For the text-containing cell, return its midpoint in (x, y) coordinate format. 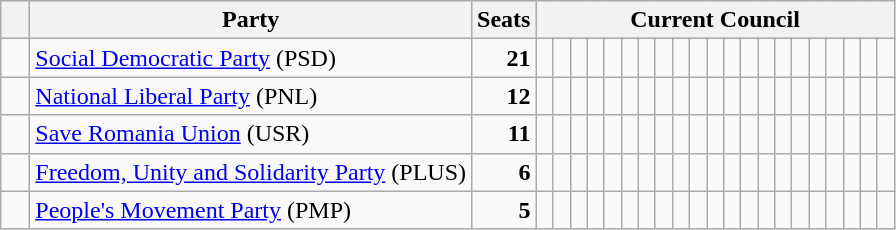
National Liberal Party (PNL) (251, 96)
Seats (504, 20)
Save Romania Union (USR) (251, 134)
11 (504, 134)
5 (504, 210)
Social Democratic Party (PSD) (251, 58)
Freedom, Unity and Solidarity Party (PLUS) (251, 172)
21 (504, 58)
Current Council (715, 20)
People's Movement Party (PMP) (251, 210)
6 (504, 172)
12 (504, 96)
Party (251, 20)
